Detect which cell encompasses the target text, then output its [X, Y] center coordinate. 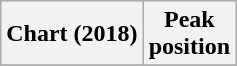
Chart (2018) [72, 34]
Peakposition [189, 34]
